Scan for the cell matching the given text and deliver its (x, y) coordinate at center. 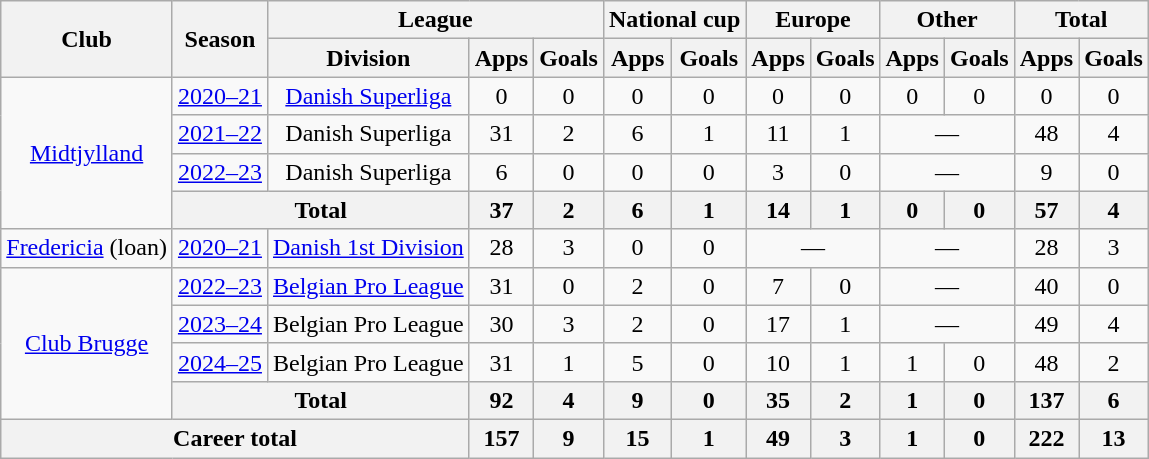
10 (778, 362)
15 (637, 438)
7 (778, 286)
Europe (813, 20)
5 (637, 362)
Fredericia (loan) (87, 248)
Other (947, 20)
137 (1046, 400)
57 (1046, 210)
National cup (674, 20)
157 (501, 438)
11 (778, 134)
Danish 1st Division (368, 248)
35 (778, 400)
League (435, 20)
Career total (235, 438)
17 (778, 324)
222 (1046, 438)
2021–22 (220, 134)
40 (1046, 286)
30 (501, 324)
Division (368, 58)
2024–25 (220, 362)
92 (501, 400)
14 (778, 210)
Season (220, 39)
Club Brugge (87, 343)
2023–24 (220, 324)
Club (87, 39)
37 (501, 210)
13 (1114, 438)
Midtjylland (87, 153)
